Locate the cell with the specified text and output its [X, Y] center coordinate. 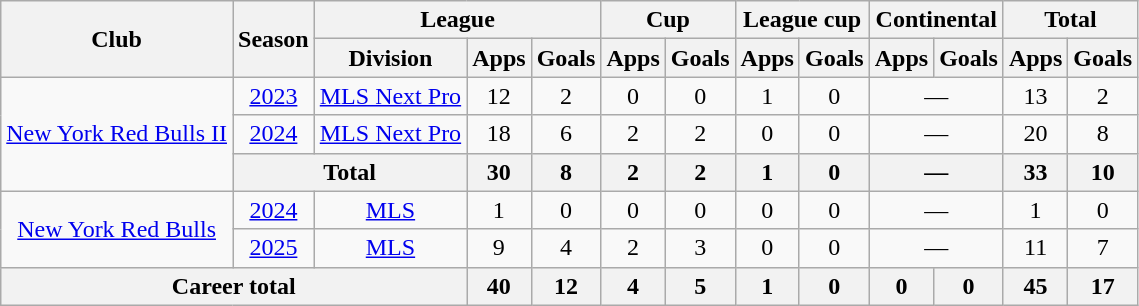
2023 [273, 96]
Club [117, 39]
5 [700, 286]
New York Red Bulls [117, 229]
Cup [668, 20]
2025 [273, 248]
7 [1103, 248]
40 [499, 286]
Career total [234, 286]
33 [1035, 172]
11 [1035, 248]
13 [1035, 96]
New York Red Bulls II [117, 134]
9 [499, 248]
20 [1035, 134]
3 [700, 248]
League [458, 20]
10 [1103, 172]
Continental [936, 20]
45 [1035, 286]
Division [390, 58]
Season [273, 39]
17 [1103, 286]
30 [499, 172]
6 [566, 134]
18 [499, 134]
League cup [802, 20]
